Find where the given text appears and provide that cell's center as (x, y) coordinate. 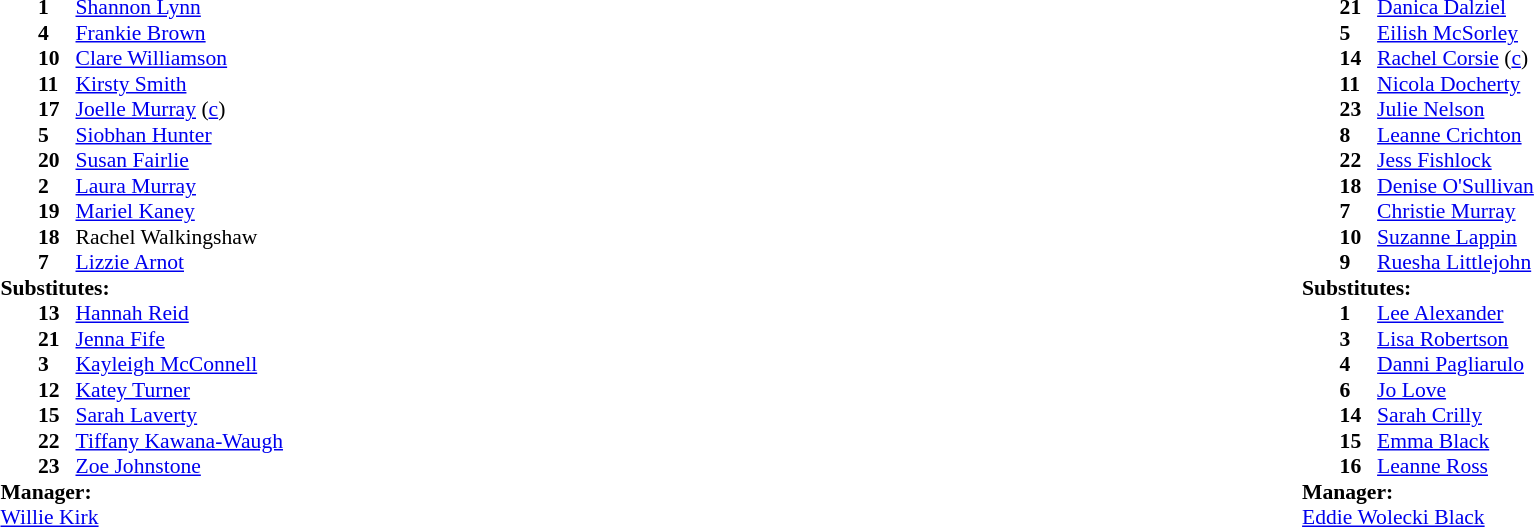
Eilish McSorley (1456, 33)
1 (1359, 313)
Tiffany Kawana-Waugh (180, 441)
21 (57, 339)
6 (1359, 390)
Sarah Laverty (180, 415)
Hannah Reid (180, 313)
12 (57, 390)
Zoe Johnstone (180, 467)
17 (57, 109)
20 (57, 161)
Katey Turner (180, 390)
Lee Alexander (1456, 313)
Siobhan Hunter (180, 135)
16 (1359, 467)
Jess Fishlock (1456, 161)
Emma Black (1456, 441)
Kirsty Smith (180, 84)
Lizzie Arnot (180, 263)
Rachel Walkingshaw (180, 237)
Mariel Kaney (180, 211)
Jo Love (1456, 390)
Denise O'Sullivan (1456, 186)
Ruesha Littlejohn (1456, 263)
Frankie Brown (180, 33)
Kayleigh McConnell (180, 365)
Nicola Docherty (1456, 84)
Joelle Murray (c) (180, 109)
19 (57, 211)
Clare Williamson (180, 59)
Rachel Corsie (c) (1456, 59)
9 (1359, 263)
Suzanne Lappin (1456, 237)
Susan Fairlie (180, 161)
Leanne Crichton (1456, 135)
Danni Pagliarulo (1456, 365)
Jenna Fife (180, 339)
8 (1359, 135)
Christie Murray (1456, 211)
Lisa Robertson (1456, 339)
Julie Nelson (1456, 109)
13 (57, 313)
Sarah Crilly (1456, 415)
2 (57, 186)
Laura Murray (180, 186)
Leanne Ross (1456, 467)
